Pinpoint the cell where the given text exists, returning its [X, Y] midpoint coordinate. 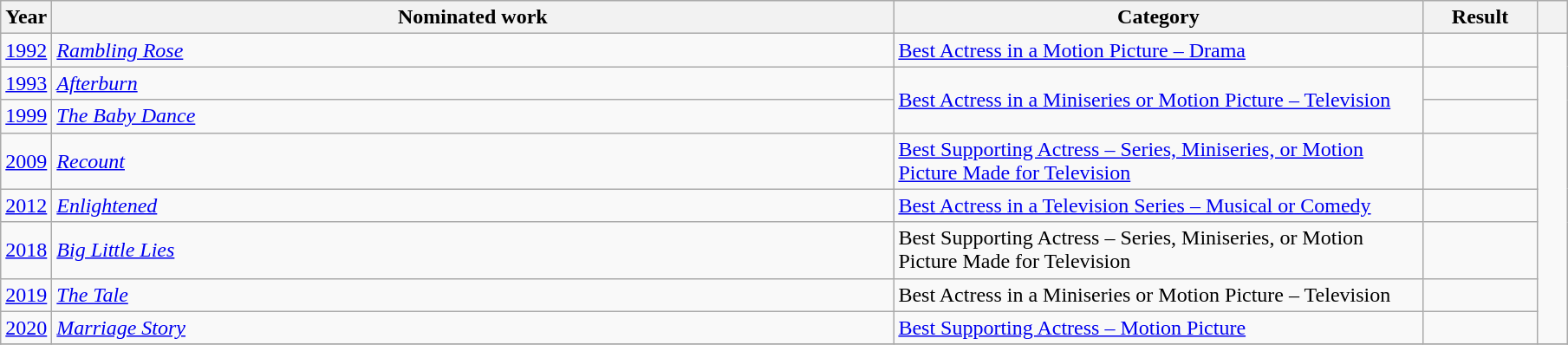
Best Actress in a Television Series – Musical or Comedy [1158, 205]
Best Actress in a Motion Picture – Drama [1158, 50]
2009 [26, 161]
2020 [26, 328]
Afterburn [473, 83]
2019 [26, 295]
Recount [473, 161]
Enlightened [473, 205]
Big Little Lies [473, 250]
1992 [26, 50]
Result [1480, 17]
Nominated work [473, 17]
Year [26, 17]
1993 [26, 83]
The Baby Dance [473, 116]
2012 [26, 205]
Best Supporting Actress – Motion Picture [1158, 328]
2018 [26, 250]
1999 [26, 116]
Category [1158, 17]
Marriage Story [473, 328]
Rambling Rose [473, 50]
The Tale [473, 295]
